Locate the cell with the specified text and output its [X, Y] center coordinate. 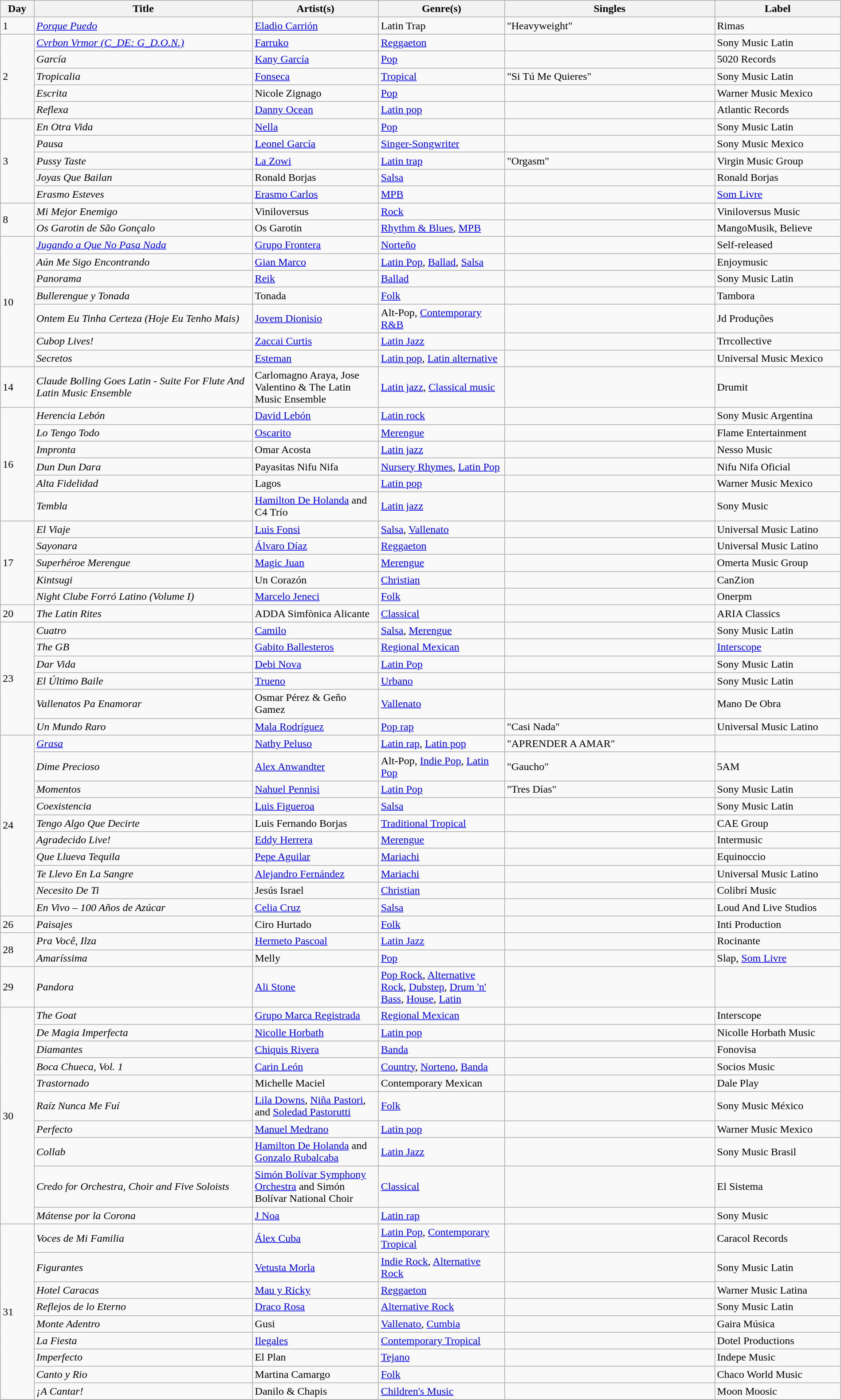
30 [17, 1115]
Cuatro [144, 630]
Flame Entertainment [778, 433]
Rock [441, 211]
24 [17, 825]
Colibrí Music [778, 891]
Aún Me Sigo Encontrando [144, 262]
Genre(s) [441, 9]
Debi Nova [315, 664]
El Viaje [144, 529]
Intermusic [778, 840]
Grasa [144, 743]
Álvaro Díaz [315, 546]
Alt-Pop, Indie Pop, Latin Pop [441, 766]
"APRENDER A AMAR" [609, 743]
3 [17, 160]
31 [17, 1312]
Self-released [778, 245]
Que Llueva Tequila [144, 857]
Zaccai Curtis [315, 341]
Ontem Eu Tinha Certeza (Hoje Eu Tenho Mais) [144, 318]
Tejano [441, 1357]
La Fiesta [144, 1341]
Cubop Lives! [144, 341]
Figurantes [144, 1267]
ADDA Simfònica Alicante [315, 614]
Hamilton De Holanda and C4 Trío [315, 506]
MangoMusik, Believe [778, 228]
ARIA Classics [778, 614]
Sayonara [144, 546]
Raíz Nunca Me Fuí [144, 1106]
29 [17, 987]
MPB [441, 194]
Loud And Live Studios [778, 907]
1 [17, 26]
Chaco World Music [778, 1374]
Latin Trap [441, 26]
Chiquis Rivera [315, 1049]
Luis Fonsi [315, 529]
Tambora [778, 296]
Virgin Music Group [778, 160]
Traditional Tropical [441, 823]
Os Garotin de São Gonçalo [144, 228]
Jugando a Que No Pasa Nada [144, 245]
Omar Acosta [315, 450]
Imperfecto [144, 1357]
Boca Chueca, Vol. 1 [144, 1066]
Monte Adentro [144, 1324]
Norteño [441, 245]
Latin rap [441, 1216]
Rhythm & Blues, MPB [441, 228]
Enjoymusic [778, 262]
5020 Records [778, 59]
De Magia Imperfecta [144, 1032]
Caracol Records [778, 1239]
Latin rap, Latin pop [441, 743]
Oscarito [315, 433]
Omerta Music Group [778, 563]
Mi Mejor Enemigo [144, 211]
Luis Figueroa [315, 806]
Agradecido Live! [144, 840]
Day [17, 9]
Paisajes [144, 924]
Grupo Marca Registrada [315, 1016]
"Gaucho" [609, 766]
Simón Bolívar Symphony Orchestra and Simón Bolívar National Choir [315, 1187]
Bullerengue y Tonada [144, 296]
8 [17, 220]
Sony Music Mexico [778, 144]
Perfecto [144, 1129]
Latin rock [441, 416]
Momentos [144, 789]
Álex Cuba [315, 1239]
Gabito Ballesteros [315, 647]
10 [17, 301]
Label [778, 9]
Farruko [315, 43]
Payasitas Nifu Nifa [315, 466]
Nursery Rhymes, Latin Pop [441, 466]
Camilo [315, 630]
17 [17, 563]
Mano De Obra [778, 704]
Mátense por la Corona [144, 1216]
Michelle Maciel [315, 1083]
Cvrbon Vrmor (C_DE: G_D.O.N.) [144, 43]
Te Llevo En La Sangre [144, 874]
Joyas Que Bailan [144, 177]
Vallenatos Pa Enamorar [144, 704]
Jovem Dionisio [315, 318]
Fonseca [315, 76]
Voces de Mi Familia [144, 1239]
Gaira Música [778, 1324]
Pra Você, Ilza [144, 941]
Un Mundo Raro [144, 727]
Nahuel Pennisi [315, 789]
Warner Music Latina [778, 1290]
Gian Marco [315, 262]
Latin pop, Latin alternative [441, 358]
Latin trap [441, 160]
En Otra Vida [144, 127]
Jesús Israel [315, 891]
Inti Production [778, 924]
Claude Bolling Goes Latin - Suite For Flute And Latin Music Ensemble [144, 387]
Nicole Zignago [315, 93]
Singer-Songwriter [441, 144]
Ali Stone [315, 987]
Socios Music [778, 1066]
Equinoccio [778, 857]
23 [17, 678]
Esteman [315, 358]
Title [144, 9]
Melly [315, 958]
"Tres Días" [609, 789]
Os Garotin [315, 228]
Jd Produções [778, 318]
26 [17, 924]
El Último Baile [144, 681]
Herencia Lebón [144, 416]
Nathy Peluso [315, 743]
Carin León [315, 1066]
Dar Vida [144, 664]
Pop Rock, Alternative Rock, Dubstep, Drum 'n' Bass, House, Latin [441, 987]
Artist(s) [315, 9]
Panorama [144, 279]
Credo for Orchestra, Choir and Five Soloists [144, 1187]
Latin Pop, Contemporary Tropical [441, 1239]
Hermeto Pascoal [315, 941]
Eddy Herrera [315, 840]
Manuel Medrano [315, 1129]
Banda [441, 1049]
Nicolle Horbath [315, 1032]
Nicolle Horbath Music [778, 1032]
Alt-Pop, Contemporary R&B [441, 318]
Tonada [315, 296]
Rocinante [778, 941]
Singles [609, 9]
"Casi Nada" [609, 727]
J Noa [315, 1216]
Eladio Carrión [315, 26]
Dotel Productions [778, 1341]
Lila Downs, Niña Pastori, and Soledad Pastorutti [315, 1106]
Salsa, Vallenato [441, 529]
Porque Puedo [144, 26]
Sony Music Argentina [778, 416]
Som Livre [778, 194]
Nifu Nifa Oficial [778, 466]
28 [17, 950]
El Plan [315, 1357]
Alternative Rock [441, 1307]
Sony Music México [778, 1106]
Reflexa [144, 110]
Trueno [315, 681]
En Vivo – 100 Años de Azúcar [144, 907]
Coexistencia [144, 806]
Dime Precioso [144, 766]
Indepe Music [778, 1357]
Trrcollective [778, 341]
The Latin Rites [144, 614]
Luis Fernando Borjas [315, 823]
Alejandro Fernández [315, 874]
Viniloversus Music [778, 211]
Secretos [144, 358]
Canto y Rio [144, 1374]
Pandora [144, 987]
Mala Rodríguez [315, 727]
¡A Cantar! [144, 1391]
Tropicalia [144, 76]
16 [17, 464]
Osmar Pérez & Geño Gamez [315, 704]
Tengo Algo Que Decirte [144, 823]
Tropical [441, 76]
Danny Ocean [315, 110]
Drumit [778, 387]
Onerpm [778, 597]
5AM [778, 766]
Night Clube Forró Latino (Volume I) [144, 597]
2 [17, 76]
Marcelo Jeneci [315, 597]
"Si Tú Me Quieres" [609, 76]
El Sistema [778, 1187]
Nesso Music [778, 450]
Slap, Som Livre [778, 958]
Danilo & Chapis [315, 1391]
Reik [315, 279]
Carlomagno Araya, Jose Valentino & The Latin Music Ensemble [315, 387]
Sony Music Brasil [778, 1152]
Martina Camargo [315, 1374]
Latin jazz, Classical music [441, 387]
Gusi [315, 1324]
Magic Juan [315, 563]
Contemporary Mexican [441, 1083]
Lagos [315, 483]
Country, Norteno, Banda [441, 1066]
Trastornado [144, 1083]
Indie Rock, Alternative Rock [441, 1267]
Kany García [315, 59]
Rimas [778, 26]
Vallenato [441, 704]
Salsa, Merengue [441, 630]
Universal Music Mexico [778, 358]
Un Corazón [315, 580]
Alex Anwandter [315, 766]
The GB [144, 647]
Diamantes [144, 1049]
Necesito De Ti [144, 891]
Hotel Caracas [144, 1290]
Superhéroe Merengue [144, 563]
Vallenato, Cumbia [441, 1324]
Children's Music [441, 1391]
Fonovisa [778, 1049]
"Heavyweight" [609, 26]
Pausa [144, 144]
Grupo Frontera [315, 245]
Ilegales [315, 1341]
CAE Group [778, 823]
Impronta [144, 450]
20 [17, 614]
Latin Pop, Ballad, Salsa [441, 262]
14 [17, 387]
Pepe Aguilar [315, 857]
Vetusta Morla [315, 1267]
Hamilton De Holanda and Gonzalo Rubalcaba [315, 1152]
Escrita [144, 93]
La Zowi [315, 160]
Reflejos de lo Eterno [144, 1307]
Draco Rosa [315, 1307]
Dun Dun Dara [144, 466]
Collab [144, 1152]
Lo Tengo Todo [144, 433]
Moon Moosic [778, 1391]
The Goat [144, 1016]
"Orgasm" [609, 160]
Pussy Taste [144, 160]
Dale Play [778, 1083]
Viniloversus [315, 211]
Leonel García [315, 144]
Alta Fidelidad [144, 483]
Pop rap [441, 727]
Tembla [144, 506]
Ballad [441, 279]
Celia Cruz [315, 907]
Ciro Hurtado [315, 924]
García [144, 59]
Urbano [441, 681]
Erasmo Carlos [315, 194]
CanZion [778, 580]
Contemporary Tropical [441, 1341]
Atlantic Records [778, 110]
Amaríssima [144, 958]
Kintsugi [144, 580]
David Lebón [315, 416]
Nella [315, 127]
Erasmo Esteves [144, 194]
Mau y Ricky [315, 1290]
